Provide the [x, y] coordinate of the cell's center where the given text is located.  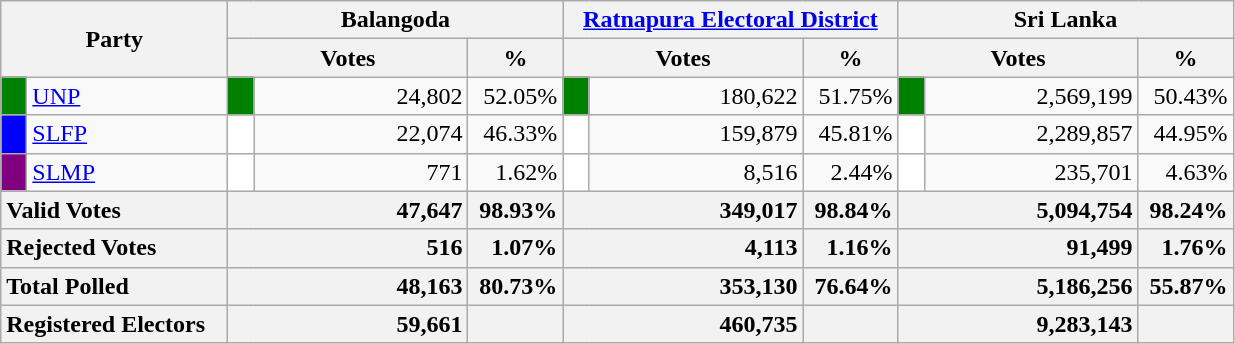
80.73% [516, 286]
2.44% [850, 172]
9,283,143 [1018, 324]
1.16% [850, 248]
SLMP [128, 172]
1.76% [1186, 248]
5,094,754 [1018, 210]
2,569,199 [1031, 96]
Sri Lanka [1066, 20]
Balangoda [396, 20]
45.81% [850, 134]
235,701 [1031, 172]
52.05% [516, 96]
771 [361, 172]
460,735 [683, 324]
159,879 [696, 134]
SLFP [128, 134]
Registered Electors [114, 324]
353,130 [683, 286]
5,186,256 [1018, 286]
98.84% [850, 210]
1.07% [516, 248]
4.63% [1186, 172]
44.95% [1186, 134]
Rejected Votes [114, 248]
Party [114, 39]
Total Polled [114, 286]
8,516 [696, 172]
51.75% [850, 96]
Valid Votes [114, 210]
46.33% [516, 134]
98.93% [516, 210]
2,289,857 [1031, 134]
180,622 [696, 96]
1.62% [516, 172]
349,017 [683, 210]
91,499 [1018, 248]
59,661 [348, 324]
98.24% [1186, 210]
Ratnapura Electoral District [730, 20]
50.43% [1186, 96]
22,074 [361, 134]
516 [348, 248]
47,647 [348, 210]
48,163 [348, 286]
24,802 [361, 96]
UNP [128, 96]
55.87% [1186, 286]
76.64% [850, 286]
4,113 [683, 248]
